Scan for the cell matching the given text and deliver its [x, y] coordinate at center. 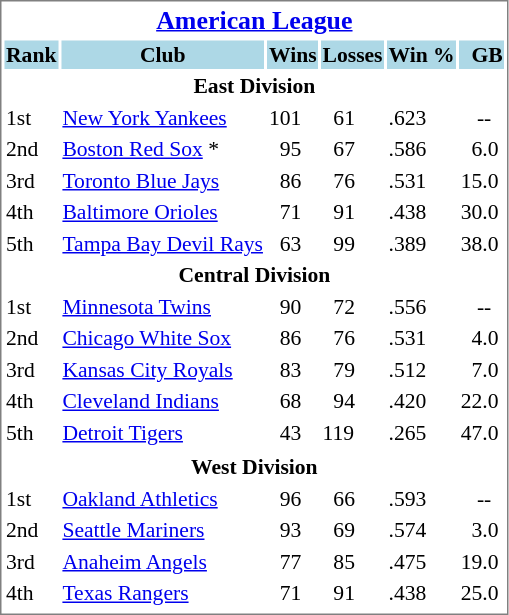
93 [292, 530]
.512 [422, 370]
Detroit Tigers [163, 432]
Losses [352, 54]
.574 [422, 530]
GB [482, 54]
22.0 [482, 401]
19.0 [482, 562]
Toronto Blue Jays [163, 180]
66 [352, 498]
.475 [422, 562]
Anaheim Angels [163, 562]
Texas Rangers [163, 593]
38.0 [482, 244]
68 [292, 401]
Wins [292, 54]
47.0 [482, 432]
Minnesota Twins [163, 306]
79 [352, 370]
101 [292, 118]
4.0 [482, 338]
6.0 [482, 149]
15.0 [482, 180]
30.0 [482, 212]
American League [254, 20]
.556 [422, 306]
Chicago White Sox [163, 338]
94 [352, 401]
Kansas City Royals [163, 370]
90 [292, 306]
85 [352, 562]
3.0 [482, 530]
Cleveland Indians [163, 401]
Tampa Bay Devil Rays [163, 244]
Win % [422, 54]
61 [352, 118]
83 [292, 370]
.389 [422, 244]
99 [352, 244]
69 [352, 530]
72 [352, 306]
Central Division [254, 275]
Oakland Athletics [163, 498]
.265 [422, 432]
7.0 [482, 370]
43 [292, 432]
67 [352, 149]
West Division [254, 467]
Boston Red Sox * [163, 149]
119 [352, 432]
25.0 [482, 593]
96 [292, 498]
95 [292, 149]
Seattle Mariners [163, 530]
Rank [30, 54]
Baltimore Orioles [163, 212]
.420 [422, 401]
.586 [422, 149]
East Division [254, 86]
.593 [422, 498]
.623 [422, 118]
77 [292, 562]
Club [163, 54]
63 [292, 244]
New York Yankees [163, 118]
